Locate the cell with the specified text and output its (x, y) center coordinate. 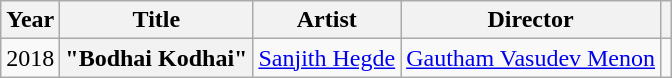
Sanjith Hegde (327, 58)
Gautham Vasudev Menon (531, 58)
Title (156, 20)
"Bodhai Kodhai" (156, 58)
2018 (30, 58)
Year (30, 20)
Director (531, 20)
Artist (327, 20)
